Search for the cell housing the specified text and yield its (X, Y) center coordinate. 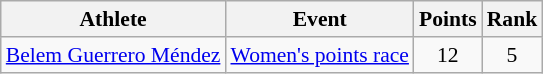
12 (448, 55)
Belem Guerrero Méndez (114, 55)
5 (512, 55)
Points (448, 19)
Rank (512, 19)
Event (320, 19)
Women's points race (320, 55)
Athlete (114, 19)
